Find where the given text appears and provide that cell's center as [x, y] coordinate. 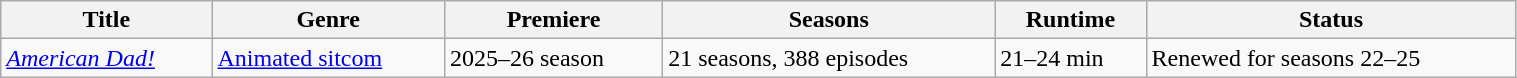
21 seasons, 388 episodes [829, 58]
Status [1331, 20]
Renewed for seasons 22–25 [1331, 58]
American Dad! [106, 58]
Premiere [553, 20]
Title [106, 20]
21–24 min [1070, 58]
2025–26 season [553, 58]
Runtime [1070, 20]
Seasons [829, 20]
Genre [328, 20]
Animated sitcom [328, 58]
